Search for the cell housing the specified text and yield its (x, y) center coordinate. 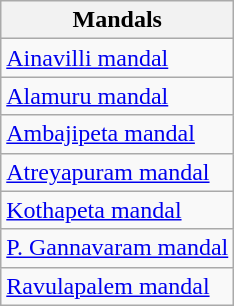
Ravulapalem mandal (118, 286)
Kothapeta mandal (118, 210)
Alamuru mandal (118, 96)
Ambajipeta mandal (118, 134)
Atreyapuram mandal (118, 172)
P. Gannavaram mandal (118, 248)
Mandals (118, 20)
Ainavilli mandal (118, 58)
